Detect which cell encompasses the target text, then output its (x, y) center coordinate. 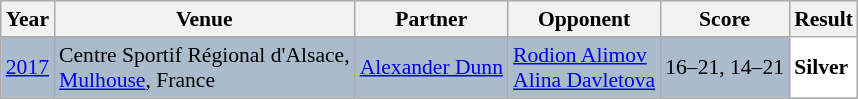
Opponent (584, 19)
Partner (432, 19)
Score (724, 19)
Year (28, 19)
Alexander Dunn (432, 68)
Silver (824, 68)
Venue (204, 19)
2017 (28, 68)
Result (824, 19)
Centre Sportif Régional d'Alsace,Mulhouse, France (204, 68)
16–21, 14–21 (724, 68)
Rodion Alimov Alina Davletova (584, 68)
